Output the [X, Y] coordinate of the center of the cell containing the given text.  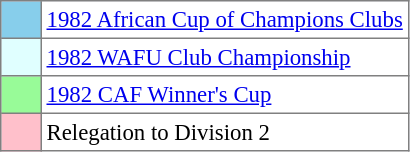
Relegation to Division 2 [224, 132]
1982 WAFU Club Championship [224, 57]
1982 African Cup of Champions Clubs [224, 20]
1982 CAF Winner's Cup [224, 95]
